Extract the (x, y) coordinate from the center of the cell holding the provided text.  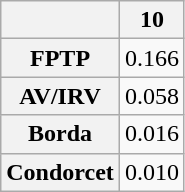
0.016 (152, 134)
0.010 (152, 172)
Borda (60, 134)
FPTP (60, 58)
AV/IRV (60, 96)
0.058 (152, 96)
Condorcet (60, 172)
10 (152, 20)
0.166 (152, 58)
